Capture the cell that displays the provided text and extract its (x, y) central coordinate. 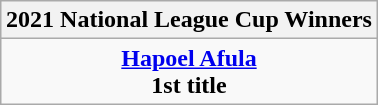
2021 National League Cup Winners (190, 20)
Hapoel Afula 1st title (190, 72)
